Provide the [x, y] coordinate of the cell's center where the given text is located.  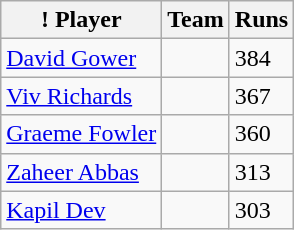
Runs [261, 20]
Zaheer Abbas [82, 172]
384 [261, 58]
Team [196, 20]
! Player [82, 20]
Kapil Dev [82, 210]
David Gower [82, 58]
Viv Richards [82, 96]
360 [261, 134]
313 [261, 172]
367 [261, 96]
303 [261, 210]
Graeme Fowler [82, 134]
